Provide the [x, y] coordinate of the cell's center where the given text is located.  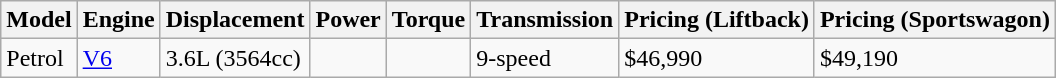
Pricing (Liftback) [717, 20]
Petrol [39, 58]
Displacement [235, 20]
Transmission [545, 20]
$49,190 [934, 58]
V6 [118, 58]
9-speed [545, 58]
Torque [428, 20]
$46,990 [717, 58]
Engine [118, 20]
3.6L (3564cc) [235, 58]
Model [39, 20]
Pricing (Sportswagon) [934, 20]
Power [348, 20]
